Find where the given text appears and provide that cell's center as (X, Y) coordinate. 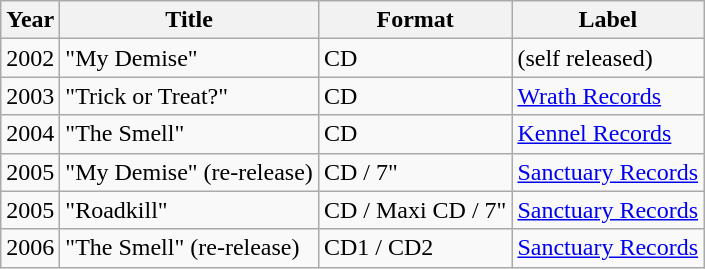
Title (190, 20)
"My Demise" (190, 58)
Format (415, 20)
"The Smell" (190, 134)
CD1 / CD2 (415, 248)
"The Smell" (re-release) (190, 248)
CD / Maxi CD / 7" (415, 210)
CD / 7" (415, 172)
Wrath Records (608, 96)
Kennel Records (608, 134)
(self released) (608, 58)
"Roadkill" (190, 210)
2004 (30, 134)
Year (30, 20)
2003 (30, 96)
Label (608, 20)
"My Demise" (re-release) (190, 172)
"Trick or Treat?" (190, 96)
2002 (30, 58)
2006 (30, 248)
